Identify which cell holds the provided text, then report its [X, Y] central coordinate. 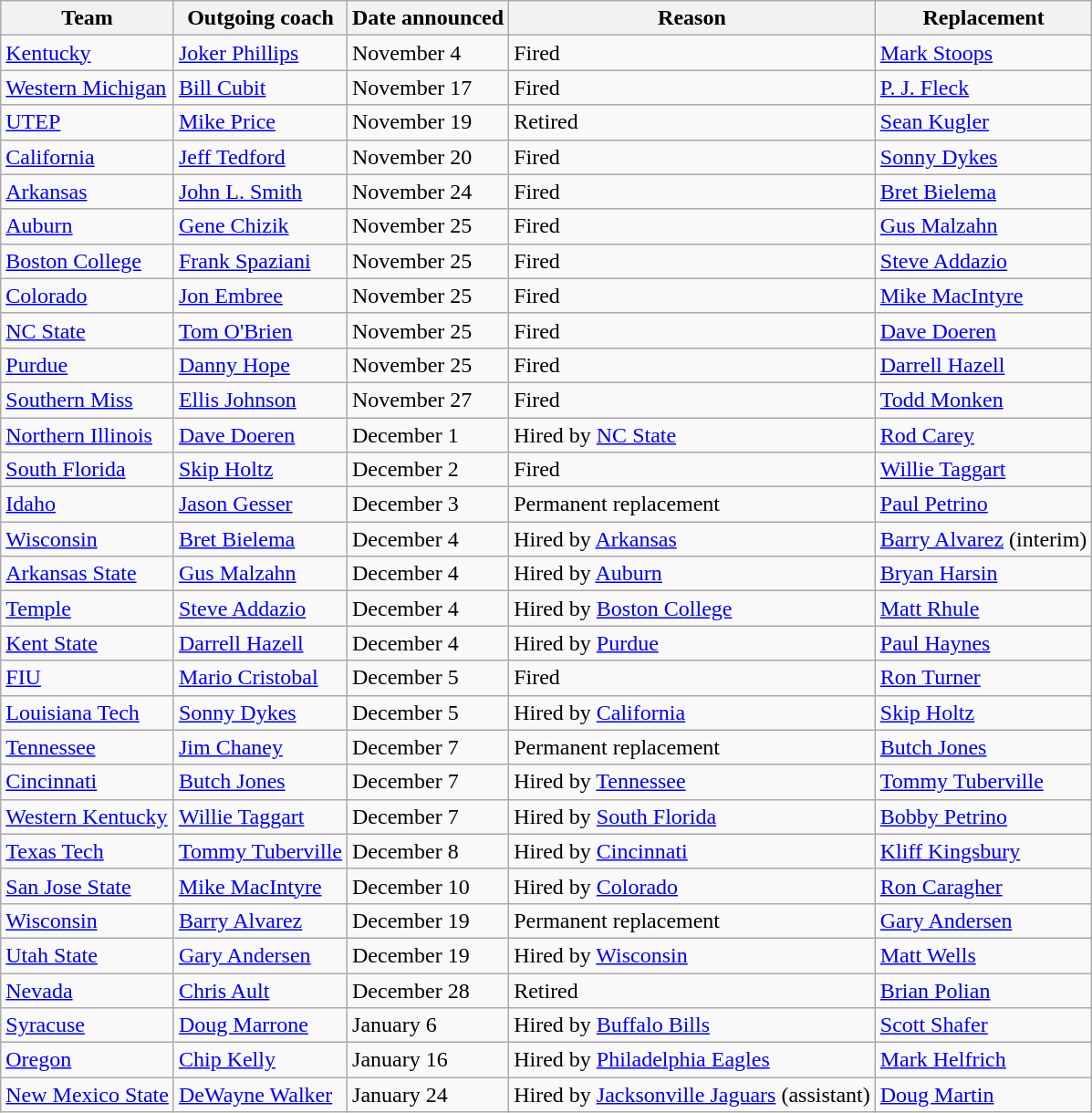
January 6 [429, 1025]
Louisiana Tech [88, 713]
South Florida [88, 470]
Syracuse [88, 1025]
Hired by Auburn [692, 574]
December 1 [429, 435]
Texas Tech [88, 851]
Hired by Colorado [692, 886]
Kent State [88, 643]
January 16 [429, 1060]
Paul Petrino [983, 504]
Bryan Harsin [983, 574]
Temple [88, 609]
Bill Cubit [260, 88]
Barry Alvarez [260, 921]
Hired by Buffalo Bills [692, 1025]
Hired by Boston College [692, 609]
Tom O'Brien [260, 330]
Replacement [983, 18]
Hired by California [692, 713]
Date announced [429, 18]
November 4 [429, 53]
Jeff Tedford [260, 157]
Hired by Purdue [692, 643]
Hired by Philadelphia Eagles [692, 1060]
Hired by South Florida [692, 817]
December 3 [429, 504]
Boston College [88, 261]
Chris Ault [260, 990]
Hired by Jacksonville Jaguars (assistant) [692, 1095]
November 27 [429, 400]
John L. Smith [260, 192]
Northern Illinois [88, 435]
Hired by NC State [692, 435]
California [88, 157]
Hired by Tennessee [692, 782]
P. J. Fleck [983, 88]
Mario Cristobal [260, 678]
Sean Kugler [983, 122]
Ron Caragher [983, 886]
Colorado [88, 296]
November 24 [429, 192]
Oregon [88, 1060]
Hired by Arkansas [692, 539]
November 19 [429, 122]
Arkansas [88, 192]
Hired by Cincinnati [692, 851]
December 10 [429, 886]
Western Kentucky [88, 817]
Danny Hope [260, 365]
UTEP [88, 122]
Mark Stoops [983, 53]
Team [88, 18]
Utah State [88, 955]
Joker Phillips [260, 53]
November 17 [429, 88]
Nevada [88, 990]
Ron Turner [983, 678]
Gene Chizik [260, 226]
Southern Miss [88, 400]
Cincinnati [88, 782]
Western Michigan [88, 88]
Todd Monken [983, 400]
Matt Rhule [983, 609]
Purdue [88, 365]
NC State [88, 330]
Barry Alvarez (interim) [983, 539]
December 2 [429, 470]
Frank Spaziani [260, 261]
Jim Chaney [260, 747]
Brian Polian [983, 990]
Kliff Kingsbury [983, 851]
FIU [88, 678]
Bobby Petrino [983, 817]
Doug Marrone [260, 1025]
Mike Price [260, 122]
December 28 [429, 990]
Idaho [88, 504]
Ellis Johnson [260, 400]
Outgoing coach [260, 18]
Chip Kelly [260, 1060]
Mark Helfrich [983, 1060]
November 20 [429, 157]
New Mexico State [88, 1095]
January 24 [429, 1095]
Reason [692, 18]
Auburn [88, 226]
Jason Gesser [260, 504]
Paul Haynes [983, 643]
December 8 [429, 851]
Jon Embree [260, 296]
Tennessee [88, 747]
Matt Wells [983, 955]
Arkansas State [88, 574]
Hired by Wisconsin [692, 955]
Kentucky [88, 53]
Scott Shafer [983, 1025]
Doug Martin [983, 1095]
DeWayne Walker [260, 1095]
Rod Carey [983, 435]
San Jose State [88, 886]
